Find where the given text appears and provide that cell's center as [x, y] coordinate. 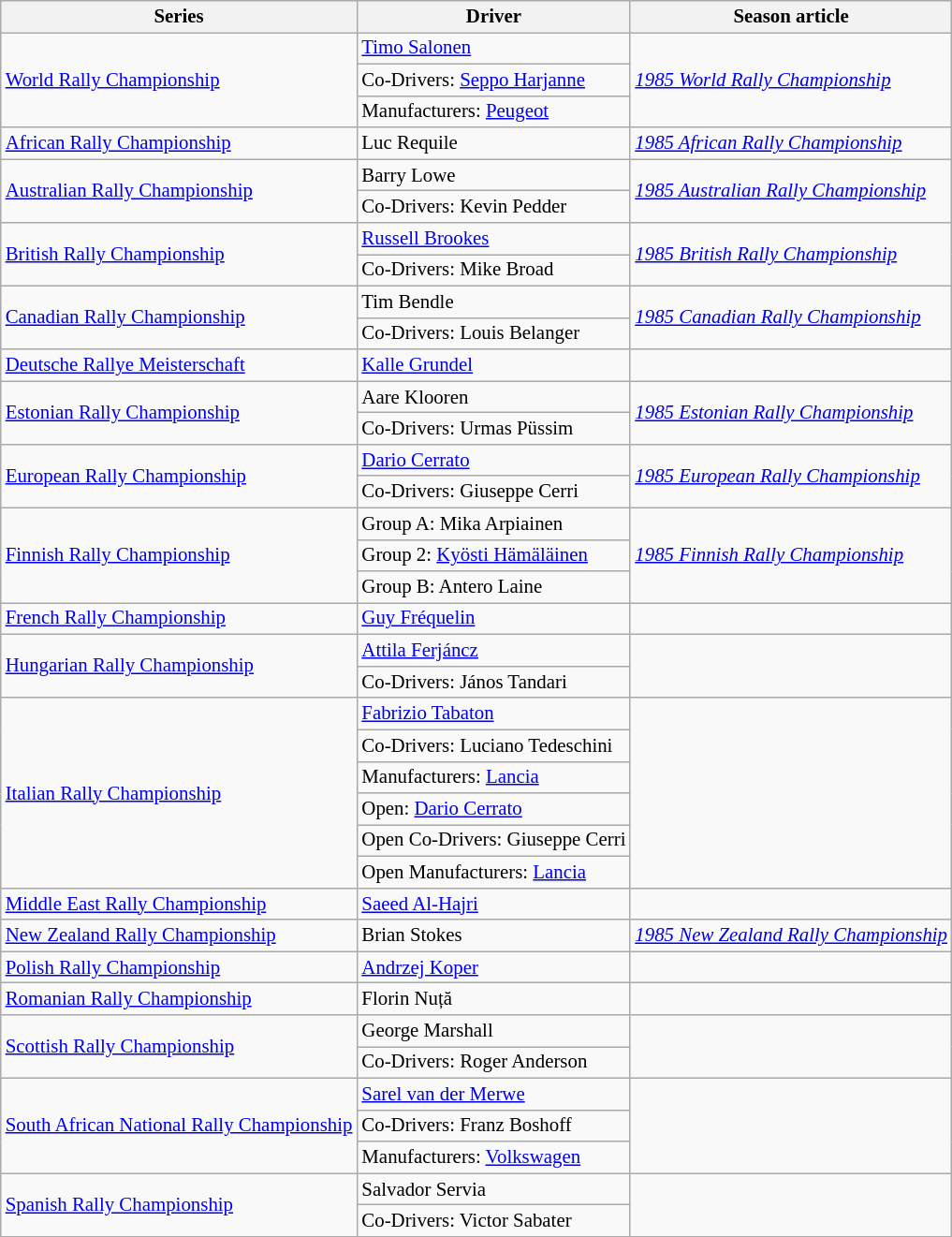
Manufacturers: Lancia [493, 777]
Manufacturers: Peugeot [493, 111]
Canadian Rally Championship [180, 317]
Timo Salonen [493, 48]
Open Co-Drivers: Giuseppe Cerri [493, 841]
Middle East Rally Championship [180, 904]
1985 British Rally Championship [791, 255]
Guy Fréquelin [493, 619]
Co-Drivers: Kevin Pedder [493, 207]
Co-Drivers: Roger Anderson [493, 1063]
Saeed Al-Hajri [493, 904]
Open Manufacturers: Lancia [493, 872]
Co-Drivers: Louis Belanger [493, 333]
Finnish Rally Championship [180, 555]
Dario Cerrato [493, 460]
1985 Australian Rally Championship [791, 191]
Florin Nuță [493, 999]
1985 Estonian Rally Championship [791, 413]
Fabrizio Tabaton [493, 714]
Open: Dario Cerrato [493, 809]
Italian Rally Championship [180, 792]
Scottish Rally Championship [180, 1047]
Russell Brookes [493, 239]
Attila Ferjáncz [493, 651]
Group 2: Kyösti Hämäläinen [493, 555]
1985 African Rally Championship [791, 143]
Season article [791, 17]
Andrzej Koper [493, 967]
New Zealand Rally Championship [180, 935]
1985 New Zealand Rally Championship [791, 935]
Co-Drivers: János Tandari [493, 682]
George Marshall [493, 1031]
1985 World Rally Championship [791, 80]
British Rally Championship [180, 255]
European Rally Championship [180, 476]
Co-Drivers: Seppo Harjanne [493, 80]
Tim Bendle [493, 302]
African Rally Championship [180, 143]
1985 Finnish Rally Championship [791, 555]
Sarel van der Merwe [493, 1094]
Group B: Antero Laine [493, 587]
Brian Stokes [493, 935]
1985 European Rally Championship [791, 476]
Polish Rally Championship [180, 967]
Spanish Rally Championship [180, 1205]
Driver [493, 17]
Salvador Servia [493, 1189]
Co-Drivers: Urmas Püssim [493, 429]
Series [180, 17]
Romanian Rally Championship [180, 999]
Co-Drivers: Giuseppe Cerri [493, 492]
Aare Klooren [493, 397]
Co-Drivers: Franz Boshoff [493, 1126]
Australian Rally Championship [180, 191]
South African National Rally Championship [180, 1126]
Deutsche Rallye Meisterschaft [180, 365]
Barry Lowe [493, 175]
Co-Drivers: Luciano Tedeschini [493, 745]
French Rally Championship [180, 619]
World Rally Championship [180, 80]
Kalle Grundel [493, 365]
Estonian Rally Championship [180, 413]
Luc Requile [493, 143]
Hungarian Rally Championship [180, 667]
Manufacturers: Volkswagen [493, 1157]
1985 Canadian Rally Championship [791, 317]
Group A: Mika Arpiainen [493, 523]
Co-Drivers: Mike Broad [493, 270]
Co-Drivers: Victor Sabater [493, 1221]
